Determine the (X, Y) coordinate at the center of the cell enclosing the given text.  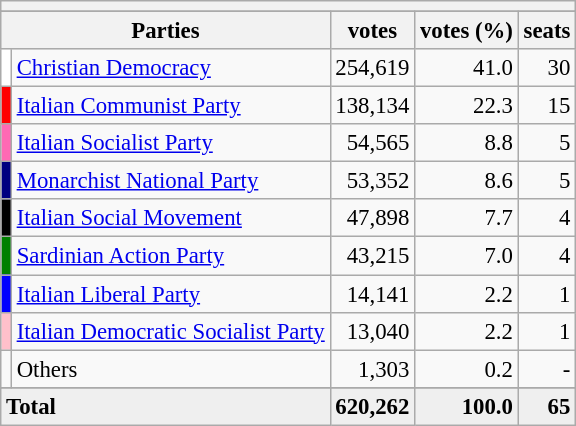
7.0 (467, 256)
254,619 (372, 68)
Total (166, 406)
100.0 (467, 406)
Italian Social Movement (170, 219)
54,565 (372, 143)
Sardinian Action Party (170, 256)
53,352 (372, 181)
47,898 (372, 219)
14,141 (372, 294)
seats (546, 31)
138,134 (372, 106)
41.0 (467, 68)
620,262 (372, 406)
Christian Democracy (170, 68)
Italian Democratic Socialist Party (170, 331)
43,215 (372, 256)
65 (546, 406)
- (546, 369)
7.7 (467, 219)
Monarchist National Party (170, 181)
Italian Liberal Party (170, 294)
8.8 (467, 143)
Parties (166, 31)
Italian Communist Party (170, 106)
8.6 (467, 181)
Others (170, 369)
13,040 (372, 331)
1,303 (372, 369)
votes (372, 31)
Italian Socialist Party (170, 143)
15 (546, 106)
votes (%) (467, 31)
22.3 (467, 106)
0.2 (467, 369)
30 (546, 68)
